From the cell containing the given text, extract its center point as (x, y) coordinate. 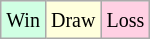
Loss (126, 20)
Draw (72, 20)
Win (24, 20)
